Search for the cell housing the specified text and yield its [x, y] center coordinate. 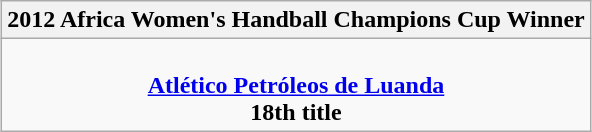
2012 Africa Women's Handball Champions Cup Winner [296, 20]
Atlético Petróleos de Luanda18th title [296, 85]
